Output the [x, y] coordinate of the center of the cell containing the given text.  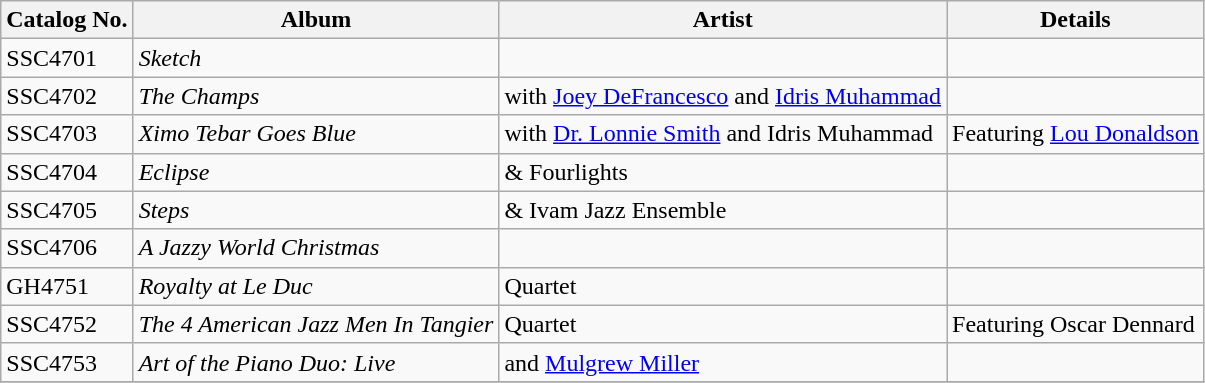
The Champs [316, 96]
SSC4703 [67, 134]
The 4 American Jazz Men In Tangier [316, 324]
A Jazzy World Christmas [316, 248]
Catalog No. [67, 20]
& Fourlights [723, 172]
Featuring Lou Donaldson [1076, 134]
SSC4705 [67, 210]
& Ivam Jazz Ensemble [723, 210]
Artist [723, 20]
Sketch [316, 58]
with Dr. Lonnie Smith and Idris Muhammad [723, 134]
SSC4702 [67, 96]
Album [316, 20]
Art of the Piano Duo: Live [316, 362]
SSC4752 [67, 324]
with Joey DeFrancesco and Idris Muhammad [723, 96]
Ximo Tebar Goes Blue [316, 134]
SSC4704 [67, 172]
Featuring Oscar Dennard [1076, 324]
GH4751 [67, 286]
SSC4706 [67, 248]
and Mulgrew Miller [723, 362]
Eclipse [316, 172]
SSC4701 [67, 58]
Steps [316, 210]
SSC4753 [67, 362]
Details [1076, 20]
Royalty at Le Duc [316, 286]
